Detect which cell encompasses the target text, then output its (X, Y) center coordinate. 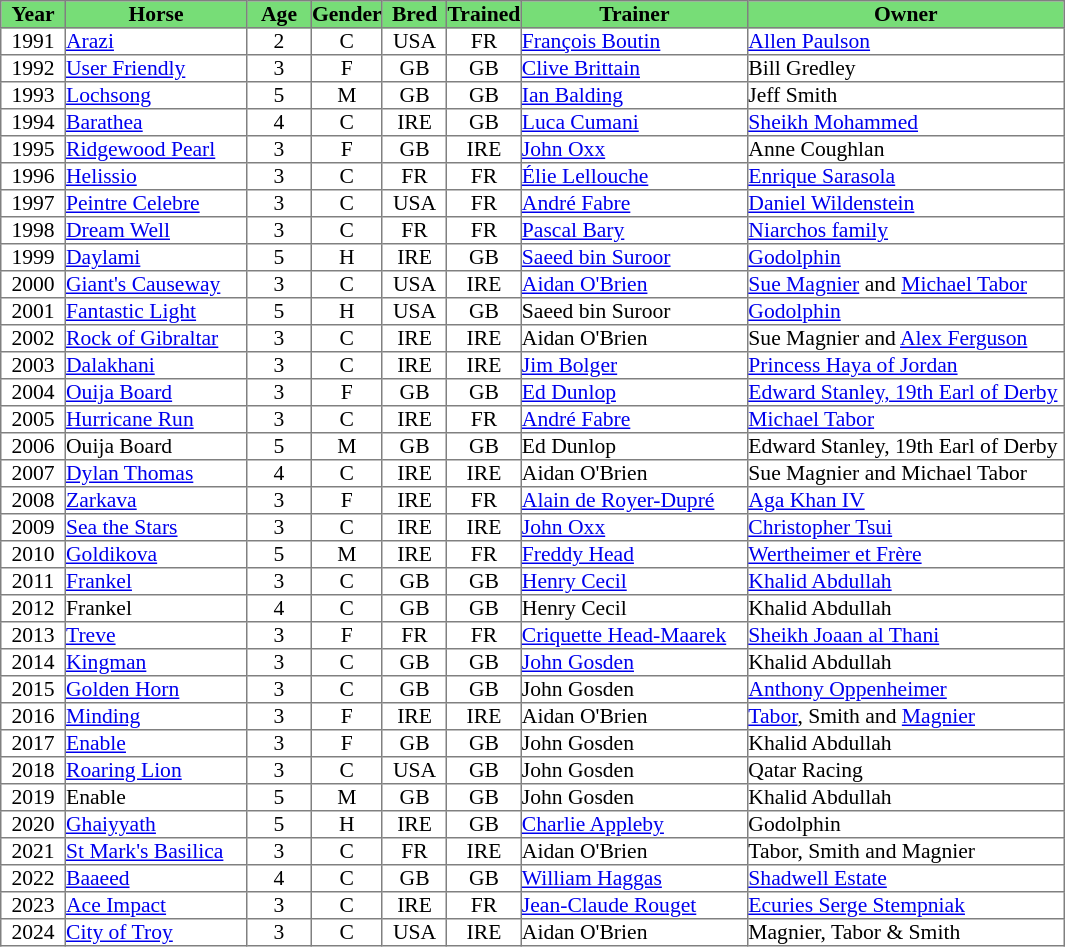
2017 (33, 744)
Goldikova (156, 554)
2021 (33, 852)
Christopher Tsui (906, 528)
2012 (33, 608)
2005 (33, 420)
2004 (33, 392)
Criquette Head-Maarek (634, 636)
Luca Cumani (634, 122)
Princess Haya of Jordan (906, 366)
Daylami (156, 258)
2001 (33, 312)
2020 (33, 824)
Giant's Causeway (156, 284)
2014 (33, 662)
Year (33, 14)
Ghaiyyath (156, 824)
Kingman (156, 662)
Ecuries Serge Stempniak (906, 906)
Hurricane Run (156, 420)
Helissio (156, 176)
2010 (33, 554)
Niarchos family (906, 230)
Jeff Smith (906, 96)
Peintre Celebre (156, 204)
2002 (33, 338)
1999 (33, 258)
City of Troy (156, 932)
Rock of Gibraltar (156, 338)
Ian Balding (634, 96)
2007 (33, 474)
St Mark's Basilica (156, 852)
Roaring Lion (156, 770)
1998 (33, 230)
Freddy Head (634, 554)
Golden Horn (156, 690)
Sheikh Joaan al Thani (906, 636)
2019 (33, 798)
2006 (33, 446)
2009 (33, 528)
Qatar Racing (906, 770)
Shadwell Estate (906, 878)
1993 (33, 96)
Age (279, 14)
Clive Brittain (634, 68)
Wertheimer et Frère (906, 554)
2018 (33, 770)
Pascal Bary (634, 230)
Ridgewood Pearl (156, 150)
William Haggas (634, 878)
François Boutin (634, 42)
Enrique Sarasola (906, 176)
User Friendly (156, 68)
Bred (414, 14)
Anthony Oppenheimer (906, 690)
Dream Well (156, 230)
2 (279, 42)
2023 (33, 906)
2000 (33, 284)
1997 (33, 204)
Magnier, Tabor & Smith (906, 932)
2008 (33, 500)
Ace Impact (156, 906)
Zarkava (156, 500)
Horse (156, 14)
Fantastic Light (156, 312)
Gender (346, 14)
2024 (33, 932)
Dylan Thomas (156, 474)
Jean-Claude Rouget (634, 906)
Dalakhani (156, 366)
1992 (33, 68)
1995 (33, 150)
Trained (484, 14)
Alain de Royer-Dupré (634, 500)
Bill Gredley (906, 68)
Jim Bolger (634, 366)
Charlie Appleby (634, 824)
2013 (33, 636)
1994 (33, 122)
Sheikh Mohammed (906, 122)
Aga Khan IV (906, 500)
Minding (156, 716)
Baaeed (156, 878)
Treve (156, 636)
Barathea (156, 122)
Daniel Wildenstein (906, 204)
Trainer (634, 14)
Lochsong (156, 96)
2015 (33, 690)
2016 (33, 716)
Arazi (156, 42)
Anne Coughlan (906, 150)
1991 (33, 42)
2011 (33, 582)
Sea the Stars (156, 528)
1996 (33, 176)
Allen Paulson (906, 42)
Michael Tabor (906, 420)
Élie Lellouche (634, 176)
2022 (33, 878)
Owner (906, 14)
2003 (33, 366)
Sue Magnier and Alex Ferguson (906, 338)
